Return (x, y) of the center of cell containing provided text 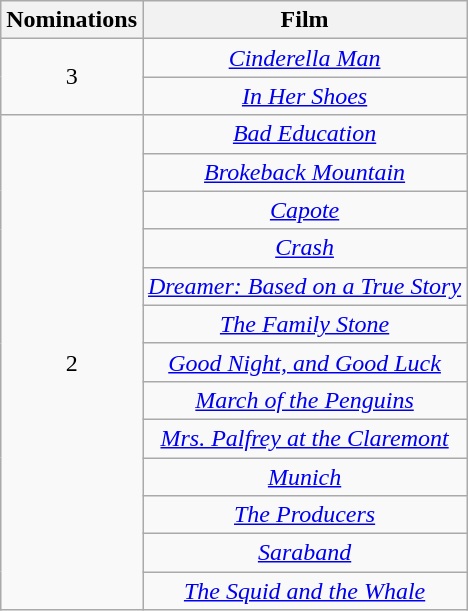
Good Night, and Good Luck (304, 362)
Crash (304, 248)
The Family Stone (304, 324)
Film (304, 20)
Dreamer: Based on a True Story (304, 286)
Saraband (304, 553)
Munich (304, 477)
Brokeback Mountain (304, 172)
The Producers (304, 515)
Mrs. Palfrey at the Claremont (304, 438)
In Her Shoes (304, 96)
2 (72, 362)
Nominations (72, 20)
Capote (304, 210)
March of the Penguins (304, 400)
Cinderella Man (304, 58)
The Squid and the Whale (304, 591)
Bad Education (304, 134)
3 (72, 77)
